Provide the (x, y) coordinate of the cell's center where the given text is located.  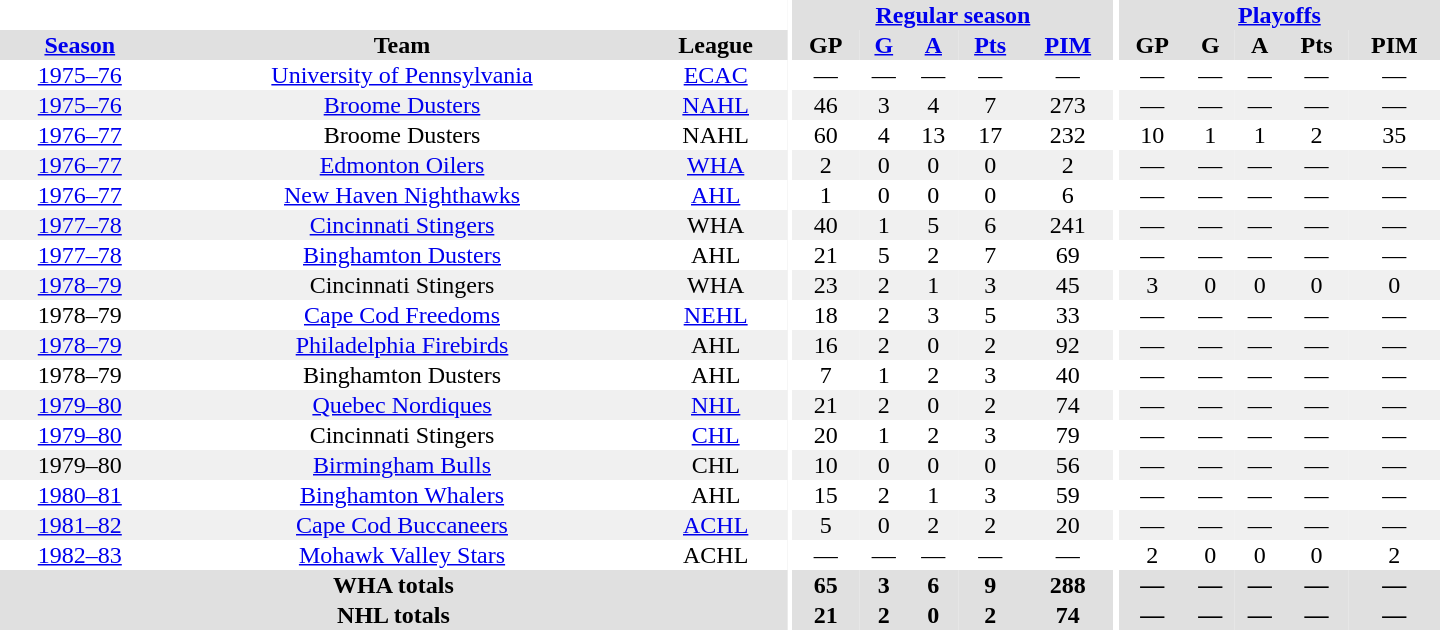
45 (1068, 285)
Quebec Nordiques (402, 405)
241 (1068, 225)
56 (1068, 465)
60 (826, 135)
Mohawk Valley Stars (402, 555)
273 (1068, 105)
NHL (715, 405)
9 (990, 585)
17 (990, 135)
1982–83 (80, 555)
Cape Cod Freedoms (402, 315)
League (715, 45)
15 (826, 495)
NHL totals (394, 615)
1981–82 (80, 525)
ECAC (715, 75)
232 (1068, 135)
59 (1068, 495)
Birmingham Bulls (402, 465)
Regular season (952, 15)
1980–81 (80, 495)
New Haven Nighthawks (402, 195)
Team (402, 45)
Playoffs (1280, 15)
23 (826, 285)
69 (1068, 255)
33 (1068, 315)
NEHL (715, 315)
Cape Cod Buccaneers (402, 525)
288 (1068, 585)
92 (1068, 345)
16 (826, 345)
65 (826, 585)
35 (1394, 135)
13 (934, 135)
Binghamton Whalers (402, 495)
Philadelphia Firebirds (402, 345)
18 (826, 315)
WHA totals (394, 585)
79 (1068, 435)
University of Pennsylvania (402, 75)
Season (80, 45)
Edmonton Oilers (402, 165)
46 (826, 105)
